Determine the [x, y] coordinate at the center of the cell enclosing the given text.  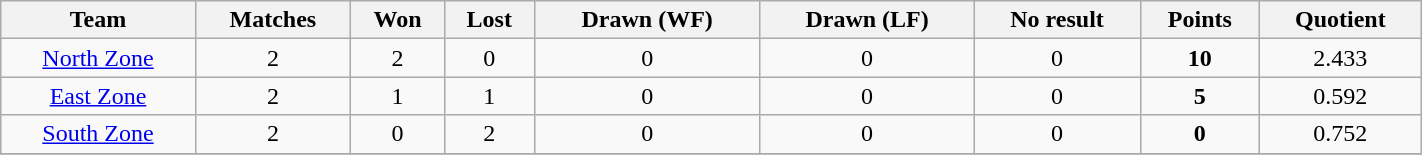
Drawn (WF) [647, 20]
10 [1200, 58]
East Zone [98, 96]
Won [398, 20]
North Zone [98, 58]
0.592 [1340, 96]
2.433 [1340, 58]
5 [1200, 96]
Team [98, 20]
0.752 [1340, 134]
No result [1057, 20]
South Zone [98, 134]
Lost [489, 20]
Quotient [1340, 20]
Points [1200, 20]
Drawn (LF) [867, 20]
Matches [272, 20]
